Pinpoint the cell where the given text exists, returning its (x, y) midpoint coordinate. 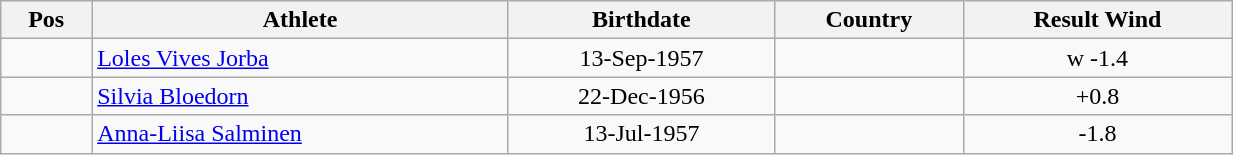
-1.8 (1097, 134)
Birthdate (641, 20)
22-Dec-1956 (641, 96)
Country (868, 20)
13-Jul-1957 (641, 134)
Athlete (300, 20)
Pos (46, 20)
+0.8 (1097, 96)
13-Sep-1957 (641, 58)
w -1.4 (1097, 58)
Anna-Liisa Salminen (300, 134)
Silvia Bloedorn (300, 96)
Loles Vives Jorba (300, 58)
Result Wind (1097, 20)
